Locate the cell with the specified text and output its (x, y) center coordinate. 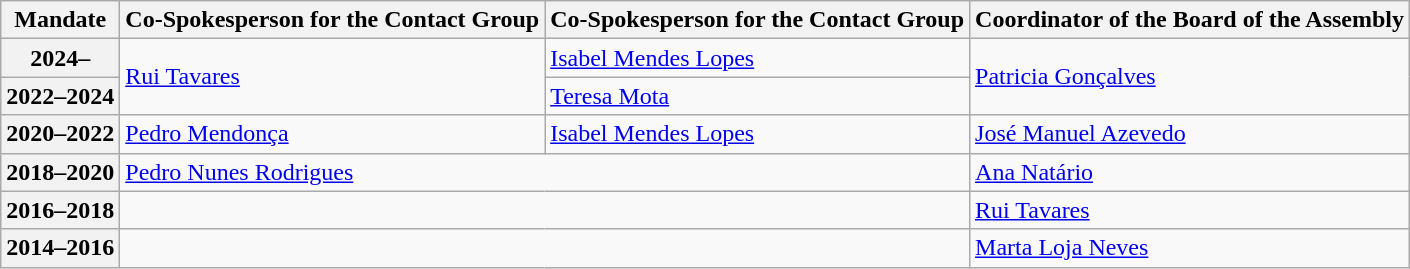
Ana Natário (1190, 172)
2014–2016 (60, 248)
José Manuel Azevedo (1190, 134)
Marta Loja Neves (1190, 248)
Coordinator of the Board of the Assembly (1190, 20)
2024– (60, 58)
Mandate (60, 20)
2020–2022 (60, 134)
2022–2024 (60, 96)
Teresa Mota (758, 96)
Pedro Mendonça (332, 134)
2016–2018 (60, 210)
2018–2020 (60, 172)
Pedro Nunes Rodrigues (545, 172)
Patricia Gonçalves (1190, 77)
